Scan for the cell matching the given text and deliver its (x, y) coordinate at center. 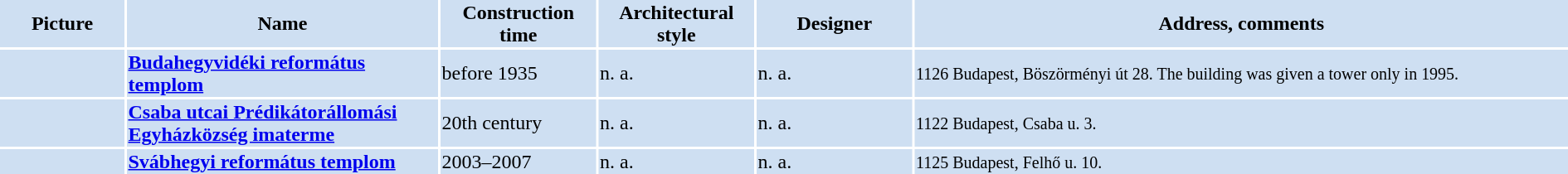
Construction time (519, 23)
20th century (519, 123)
1126 Budapest, Böszörményi út 28. The building was given a tower only in 1995. (1241, 73)
Svábhegyi református templom (282, 162)
2003–2007 (519, 162)
before 1935 (519, 73)
Budahegyvidéki református templom (282, 73)
Name (282, 23)
Address, comments (1241, 23)
Designer (835, 23)
1122 Budapest, Csaba u. 3. (1241, 123)
Csaba utcai Prédikátorállomási Egyházközség imaterme (282, 123)
Picture (62, 23)
1125 Budapest, Felhő u. 10. (1241, 162)
Architectural style (677, 23)
